Extract the [X, Y] coordinate from the center of the cell holding the provided text.  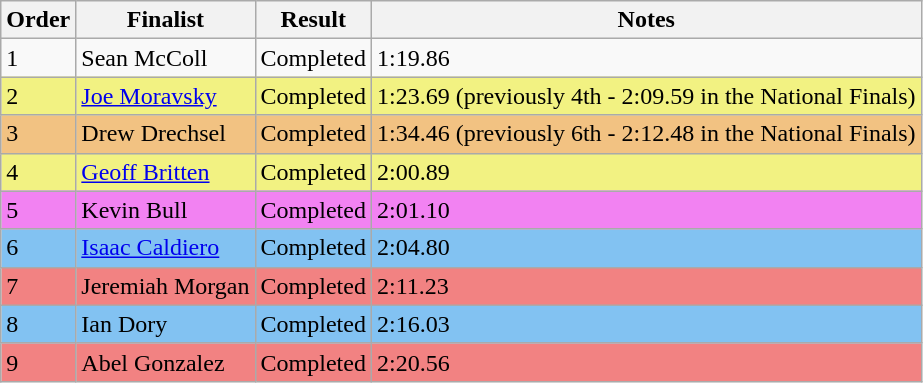
Finalist [166, 20]
Notes [646, 20]
2:00.89 [646, 172]
2:01.10 [646, 210]
Abel Gonzalez [166, 362]
6 [38, 248]
Result [313, 20]
2 [38, 96]
2:16.03 [646, 324]
2:11.23 [646, 286]
Order [38, 20]
2:20.56 [646, 362]
Joe Moravsky [166, 96]
5 [38, 210]
1:19.86 [646, 58]
Sean McColl [166, 58]
Ian Dory [166, 324]
3 [38, 134]
9 [38, 362]
7 [38, 286]
4 [38, 172]
1 [38, 58]
Jeremiah Morgan [166, 286]
8 [38, 324]
Kevin Bull [166, 210]
1:34.46 (previously 6th - 2:12.48 in the National Finals) [646, 134]
Geoff Britten [166, 172]
2:04.80 [646, 248]
Drew Drechsel [166, 134]
Isaac Caldiero [166, 248]
1:23.69 (previously 4th - 2:09.59 in the National Finals) [646, 96]
